Find where the given text appears and provide that cell's center as [x, y] coordinate. 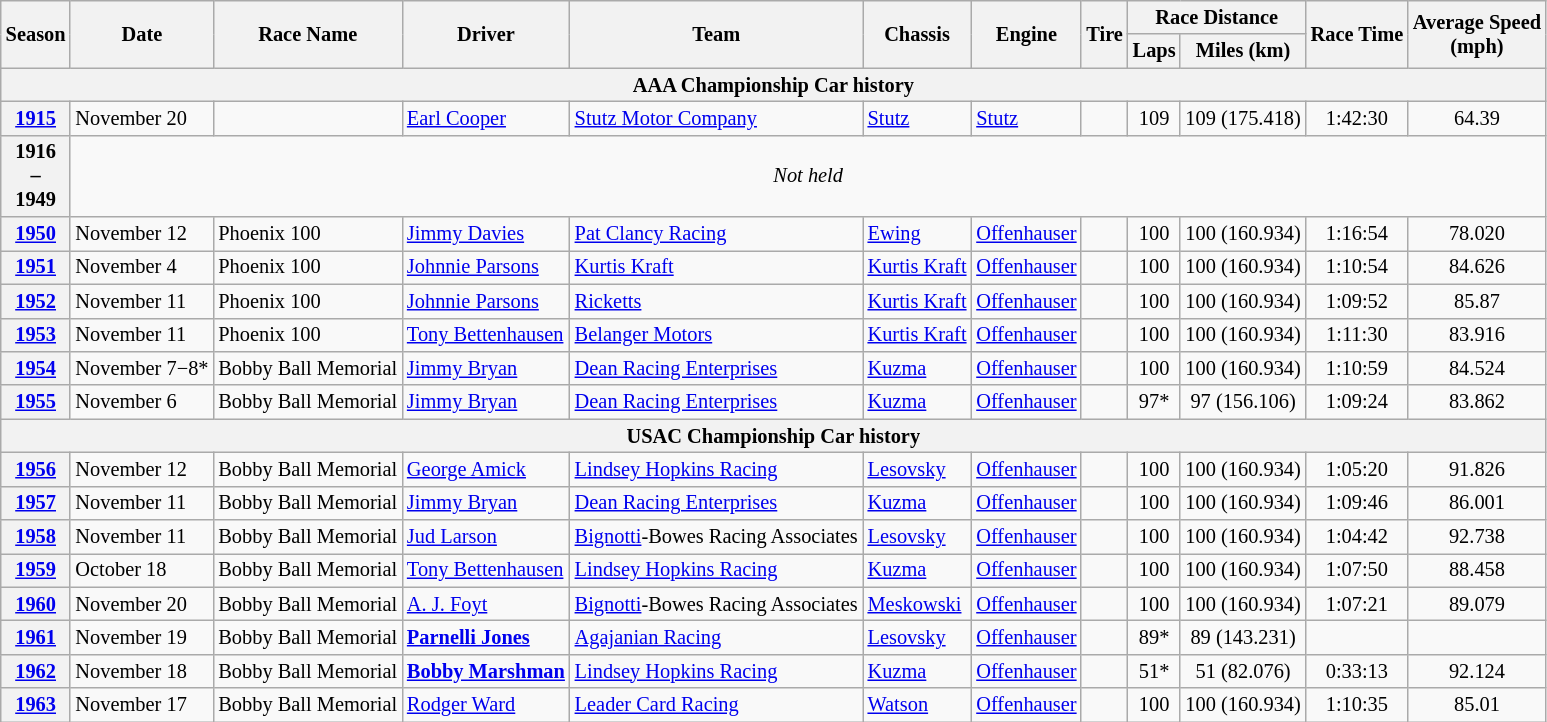
1951 [36, 267]
89* [1154, 637]
Jud Larson [486, 537]
51* [1154, 671]
Season [36, 34]
Agajanian Racing [716, 637]
1960 [36, 604]
A. J. Foyt [486, 604]
1:09:46 [1357, 503]
1:42:30 [1357, 118]
October 18 [142, 570]
0:33:13 [1357, 671]
1950 [36, 234]
1:07:21 [1357, 604]
78.020 [1477, 234]
97* [1154, 402]
Race Distance [1217, 17]
1:09:52 [1357, 301]
109 (175.418) [1242, 118]
91.826 [1477, 469]
November 19 [142, 637]
November 6 [142, 402]
1:09:24 [1357, 402]
1915 [36, 118]
1:04:42 [1357, 537]
1:10:59 [1357, 368]
Tire [1104, 34]
86.001 [1477, 503]
Race Name [308, 34]
Race Time [1357, 34]
1962 [36, 671]
1:16:54 [1357, 234]
1959 [36, 570]
1956 [36, 469]
Average Speed(mph) [1477, 34]
1:07:50 [1357, 570]
Bobby Marshman [486, 671]
Ewing [918, 234]
Pat Clancy Racing [716, 234]
Jimmy Davies [486, 234]
Date [142, 34]
109 [1154, 118]
Laps [1154, 51]
64.39 [1477, 118]
November 7−8* [142, 368]
1963 [36, 705]
51 (82.076) [1242, 671]
Ricketts [716, 301]
1:11:30 [1357, 335]
88.458 [1477, 570]
1:10:35 [1357, 705]
Leader Card Racing [716, 705]
November 17 [142, 705]
Chassis [918, 34]
1957 [36, 503]
83.916 [1477, 335]
AAA Championship Car history [774, 85]
Meskowski [918, 604]
Parnelli Jones [486, 637]
1953 [36, 335]
Miles (km) [1242, 51]
Stutz Motor Company [716, 118]
1958 [36, 537]
85.87 [1477, 301]
89 (143.231) [1242, 637]
George Amick [486, 469]
84.524 [1477, 368]
November 4 [142, 267]
1955 [36, 402]
85.01 [1477, 705]
92.738 [1477, 537]
84.626 [1477, 267]
Engine [1026, 34]
Belanger Motors [716, 335]
Earl Cooper [486, 118]
Watson [918, 705]
1:10:54 [1357, 267]
1916–1949 [36, 176]
Rodger Ward [486, 705]
1954 [36, 368]
November 18 [142, 671]
1961 [36, 637]
83.862 [1477, 402]
1:05:20 [1357, 469]
1952 [36, 301]
97 (156.106) [1242, 402]
Team [716, 34]
Not held [808, 176]
Driver [486, 34]
92.124 [1477, 671]
USAC Championship Car history [774, 436]
89.079 [1477, 604]
